Capture the cell that displays the provided text and extract its (X, Y) central coordinate. 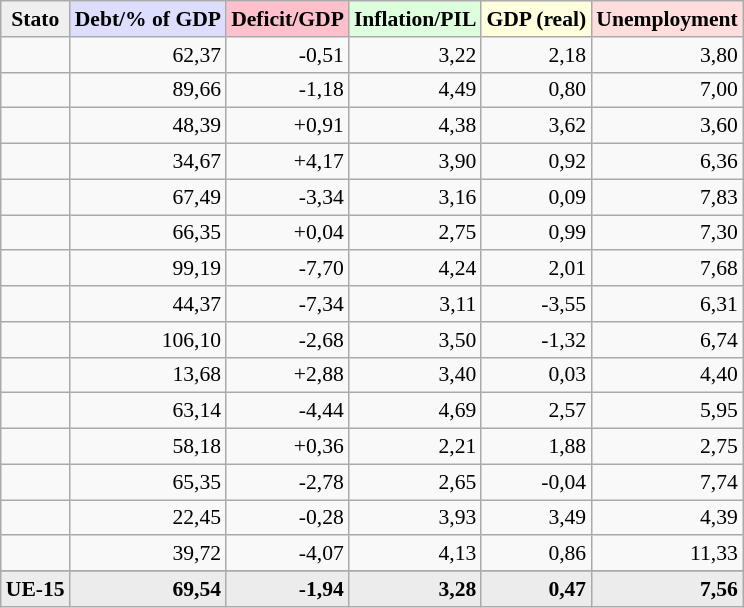
UE-15 (36, 589)
-1,18 (288, 90)
Debt/% of GDP (148, 19)
-1,32 (536, 340)
+0,04 (288, 233)
2,65 (415, 482)
4,40 (667, 375)
39,72 (148, 554)
3,40 (415, 375)
99,19 (148, 269)
0,09 (536, 197)
3,22 (415, 55)
89,66 (148, 90)
-7,34 (288, 304)
3,50 (415, 340)
34,67 (148, 162)
3,93 (415, 518)
-1,94 (288, 589)
-3,34 (288, 197)
Stato (36, 19)
0,92 (536, 162)
3,28 (415, 589)
3,80 (667, 55)
48,39 (148, 126)
0,03 (536, 375)
GDP (real) (536, 19)
69,54 (148, 589)
3,16 (415, 197)
4,13 (415, 554)
Unemployment (667, 19)
-2,68 (288, 340)
-0,51 (288, 55)
0,86 (536, 554)
6,31 (667, 304)
13,68 (148, 375)
3,62 (536, 126)
6,74 (667, 340)
-7,70 (288, 269)
65,35 (148, 482)
22,45 (148, 518)
+4,17 (288, 162)
58,18 (148, 447)
0,80 (536, 90)
4,38 (415, 126)
2,57 (536, 411)
3,60 (667, 126)
2,21 (415, 447)
106,10 (148, 340)
Deficit/GDP (288, 19)
-3,55 (536, 304)
+0,36 (288, 447)
7,30 (667, 233)
63,14 (148, 411)
2,18 (536, 55)
-0,28 (288, 518)
-2,78 (288, 482)
4,24 (415, 269)
0,99 (536, 233)
67,49 (148, 197)
7,83 (667, 197)
-4,44 (288, 411)
3,90 (415, 162)
-0,04 (536, 482)
4,69 (415, 411)
+0,91 (288, 126)
5,95 (667, 411)
44,37 (148, 304)
6,36 (667, 162)
4,49 (415, 90)
11,33 (667, 554)
7,68 (667, 269)
7,56 (667, 589)
4,39 (667, 518)
7,74 (667, 482)
3,11 (415, 304)
66,35 (148, 233)
0,47 (536, 589)
7,00 (667, 90)
2,01 (536, 269)
+2,88 (288, 375)
1,88 (536, 447)
-4,07 (288, 554)
Inflation/PIL (415, 19)
62,37 (148, 55)
3,49 (536, 518)
